Pinpoint the cell where the given text exists, returning its (X, Y) midpoint coordinate. 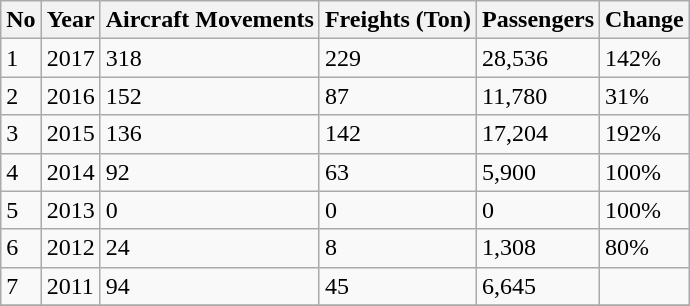
No (21, 20)
Change (645, 20)
1 (21, 58)
24 (210, 248)
2012 (70, 248)
3 (21, 134)
11,780 (538, 96)
136 (210, 134)
Passengers (538, 20)
6,645 (538, 286)
152 (210, 96)
17,204 (538, 134)
45 (398, 286)
2014 (70, 172)
87 (398, 96)
63 (398, 172)
5,900 (538, 172)
2017 (70, 58)
94 (210, 286)
142% (645, 58)
Freights (Ton) (398, 20)
142 (398, 134)
2011 (70, 286)
2015 (70, 134)
80% (645, 248)
Year (70, 20)
5 (21, 210)
6 (21, 248)
2 (21, 96)
31% (645, 96)
229 (398, 58)
4 (21, 172)
92 (210, 172)
8 (398, 248)
1,308 (538, 248)
318 (210, 58)
7 (21, 286)
192% (645, 134)
28,536 (538, 58)
2016 (70, 96)
Aircraft Movements (210, 20)
2013 (70, 210)
